Search for the cell housing the specified text and yield its (X, Y) center coordinate. 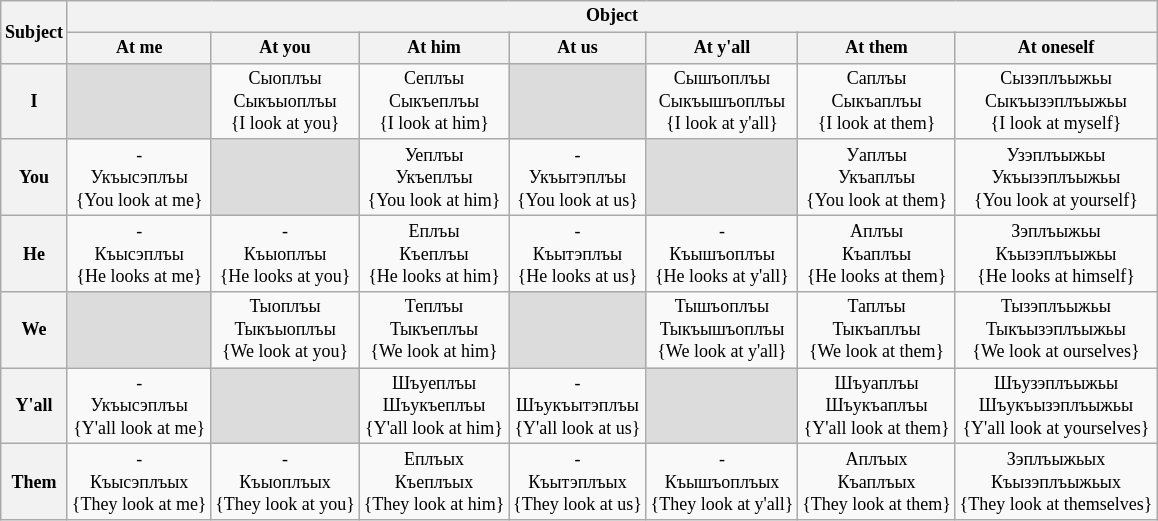
Them (34, 482)
ЗэплъыжьыКъызэплъыжьы{He looks at himself} (1056, 253)
СыоплъыСыкъыоплъы{I look at you} (285, 101)
ШъуаплъыШъукъаплъы{Y'all look at them} (876, 406)
ТеплъыТыкъеплъы{We look at him} (434, 330)
ТаплъыТыкъаплъы{We look at them} (876, 330)
ТызэплъыжьыТыкъызэплъыжьы{We look at ourselves} (1056, 330)
At us (578, 48)
At you (285, 48)
Y'all (34, 406)
- Къышъоплъы{He looks at y'all} (722, 253)
СеплъыСыкъеплъы{I look at him} (434, 101)
-Укъытэплъы{You look at us} (578, 177)
ТыоплъыТыкъыоплъы{We look at you} (285, 330)
- Къышъоплъых{They look at y'all} (722, 482)
- Къысэплъы{He looks at me} (138, 253)
Subject (34, 32)
-Укъысэплъы{You look at me} (138, 177)
At oneself (1056, 48)
СызэплъыжьыСыкъызэплъыжьы{I look at myself} (1056, 101)
СаплъыСыкъаплъы{I look at them} (876, 101)
АплъыхКъаплъых{They look at them} (876, 482)
ШъуеплъыШъукъеплъы{Y'all look at him} (434, 406)
Object (612, 16)
- Къыоплъых{They look at you} (285, 482)
АплъыКъаплъы{He looks at them} (876, 253)
You (34, 177)
УзэплъыжьыУкъызэплъыжьы{You look at yourself} (1056, 177)
ТышъоплъыТыкъышъоплъы{We look at y'all} (722, 330)
ЗэплъыжьыхКъызэплъыжьых{They look at themselves} (1056, 482)
УеплъыУкъеплъы{You look at him} (434, 177)
ШъузэплъыжьыШъукъызэплъыжьы{Y'all look at yourselves} (1056, 406)
At him (434, 48)
- Къыоплъы{He looks at you} (285, 253)
ЕплъыКъеплъы{He looks at him} (434, 253)
ЕплъыхКъеплъых{They look at him} (434, 482)
УаплъыУкъаплъы{You look at them} (876, 177)
At y'all (722, 48)
I (34, 101)
At me (138, 48)
He (34, 253)
- Къытэплъы{He looks at us} (578, 253)
We (34, 330)
СышъоплъыСыкъышъоплъы{I look at y'all} (722, 101)
-Укъысэплъы{Y'all look at me} (138, 406)
At them (876, 48)
-Шъукъытэплъы{Y'all look at us} (578, 406)
- Къысэплъых{They look at me} (138, 482)
- Къытэплъых{They look at us} (578, 482)
